For the text-containing cell, return its midpoint in [X, Y] coordinate format. 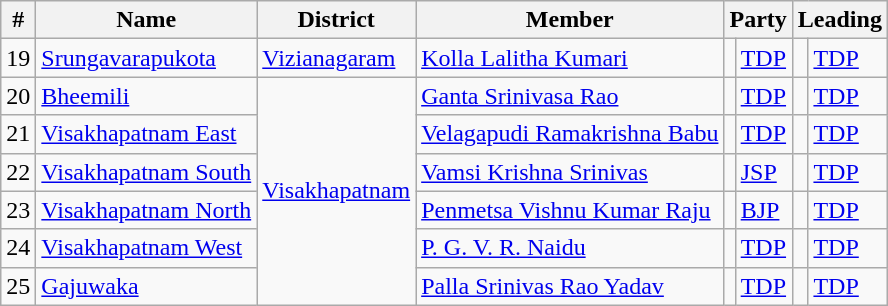
Leading [840, 20]
Ganta Srinivasa Rao [570, 96]
Penmetsa Vishnu Kumar Raju [570, 210]
BJP [764, 210]
Visakhapatnam West [146, 248]
Name [146, 20]
Bheemili [146, 96]
25 [18, 286]
19 [18, 58]
23 [18, 210]
22 [18, 172]
24 [18, 248]
P. G. V. R. Naidu [570, 248]
Member [570, 20]
Party [758, 20]
Gajuwaka [146, 286]
Kolla Lalitha Kumari [570, 58]
20 [18, 96]
Vamsi Krishna Srinivas [570, 172]
# [18, 20]
Vizianagaram [336, 58]
Visakhapatnam South [146, 172]
Visakhapatnam East [146, 134]
21 [18, 134]
Velagapudi Ramakrishna Babu [570, 134]
District [336, 20]
Palla Srinivas Rao Yadav [570, 286]
Srungavarapukota [146, 58]
Visakhapatnam North [146, 210]
Visakhapatnam [336, 191]
JSP [764, 172]
